Determine the (x, y) coordinate at the center of the cell enclosing the given text.  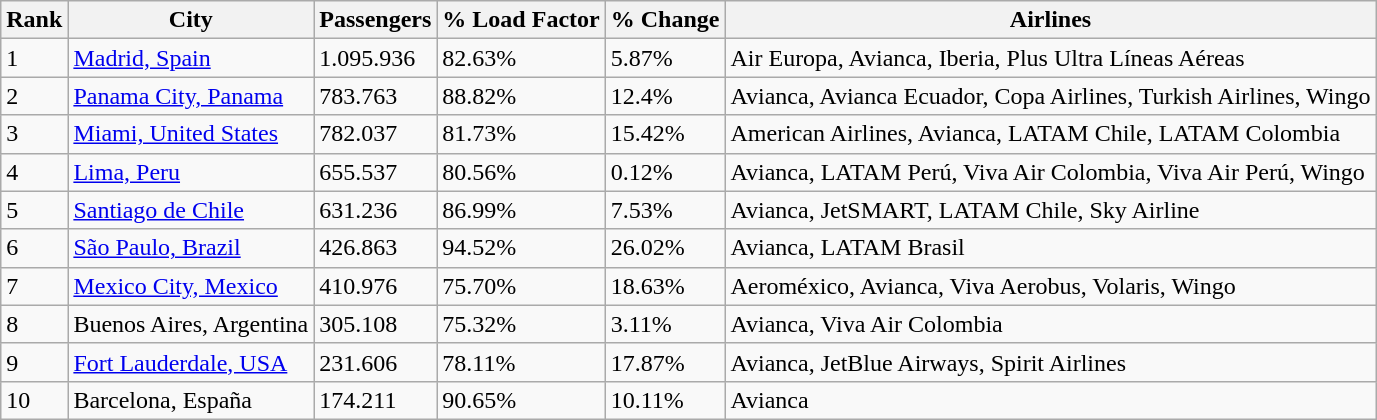
75.32% (521, 324)
Avianca, Viva Air Colombia (1050, 324)
Madrid, Spain (191, 58)
17.87% (665, 362)
78.11% (521, 362)
7 (34, 286)
Rank (34, 20)
Aeroméxico, Avianca, Viva Aerobus, Volaris, Wingo (1050, 286)
Barcelona, España (191, 400)
4 (34, 172)
305.108 (376, 324)
Avianca, LATAM Brasil (1050, 248)
410.976 (376, 286)
Passengers (376, 20)
Avianca, Avianca Ecuador, Copa Airlines, Turkish Airlines, Wingo (1050, 96)
7.53% (665, 210)
1.095.936 (376, 58)
86.99% (521, 210)
80.56% (521, 172)
15.42% (665, 134)
88.82% (521, 96)
174.211 (376, 400)
% Change (665, 20)
Avianca (1050, 400)
426.863 (376, 248)
10.11% (665, 400)
18.63% (665, 286)
1 (34, 58)
Avianca, JetBlue Airways, Spirit Airlines (1050, 362)
City (191, 20)
Santiago de Chile (191, 210)
94.52% (521, 248)
5 (34, 210)
Avianca, JetSMART, LATAM Chile, Sky Airline (1050, 210)
10 (34, 400)
São Paulo, Brazil (191, 248)
82.63% (521, 58)
Miami, United States (191, 134)
5.87% (665, 58)
6 (34, 248)
Fort Lauderdale, USA (191, 362)
% Load Factor (521, 20)
231.606 (376, 362)
631.236 (376, 210)
Avianca, LATAM Perú, Viva Air Colombia, Viva Air Perú, Wingo (1050, 172)
655.537 (376, 172)
American Airlines, Avianca, LATAM Chile, LATAM Colombia (1050, 134)
Panama City, Panama (191, 96)
Air Europa, Avianca, Iberia, Plus Ultra Líneas Aéreas (1050, 58)
12.4% (665, 96)
Buenos Aires, Argentina (191, 324)
782.037 (376, 134)
9 (34, 362)
Mexico City, Mexico (191, 286)
Lima, Peru (191, 172)
90.65% (521, 400)
783.763 (376, 96)
26.02% (665, 248)
0.12% (665, 172)
3 (34, 134)
Airlines (1050, 20)
8 (34, 324)
81.73% (521, 134)
2 (34, 96)
75.70% (521, 286)
3.11% (665, 324)
